Output the (x, y) coordinate of the center of the cell containing the given text.  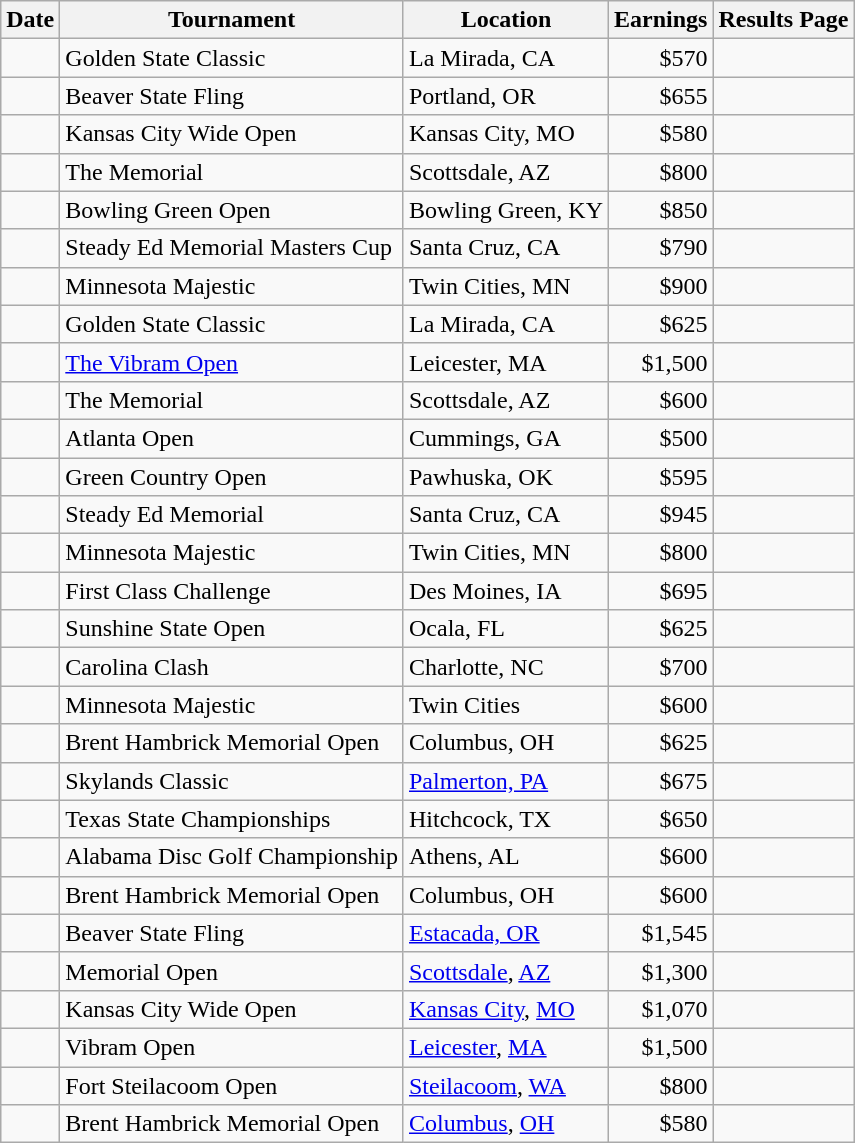
Tournament (232, 20)
Steady Ed Memorial Masters Cup (232, 248)
$695 (661, 591)
Fort Steilacoom Open (232, 1085)
Date (30, 20)
Cummings, GA (506, 438)
$1,545 (661, 933)
Vibram Open (232, 1047)
Steilacoom, WA (506, 1085)
$570 (661, 58)
$650 (661, 819)
$945 (661, 515)
$500 (661, 438)
Ocala, FL (506, 629)
Des Moines, IA (506, 591)
$675 (661, 781)
$655 (661, 96)
Steady Ed Memorial (232, 515)
$700 (661, 667)
Estacada, OR (506, 933)
Athens, AL (506, 857)
Charlotte, NC (506, 667)
$595 (661, 477)
$1,070 (661, 1009)
$790 (661, 248)
Pawhuska, OK (506, 477)
The Vibram Open (232, 362)
Portland, OR (506, 96)
Palmerton, PA (506, 781)
Texas State Championships (232, 819)
Skylands Classic (232, 781)
Location (506, 20)
Memorial Open (232, 971)
Bowling Green Open (232, 210)
Twin Cities (506, 705)
Bowling Green, KY (506, 210)
Green Country Open (232, 477)
Hitchcock, TX (506, 819)
Earnings (661, 20)
Atlanta Open (232, 438)
$900 (661, 286)
Carolina Clash (232, 667)
Alabama Disc Golf Championship (232, 857)
$1,300 (661, 971)
Sunshine State Open (232, 629)
$850 (661, 210)
Results Page (784, 20)
First Class Challenge (232, 591)
